For the text-containing cell, return its midpoint in [X, Y] coordinate format. 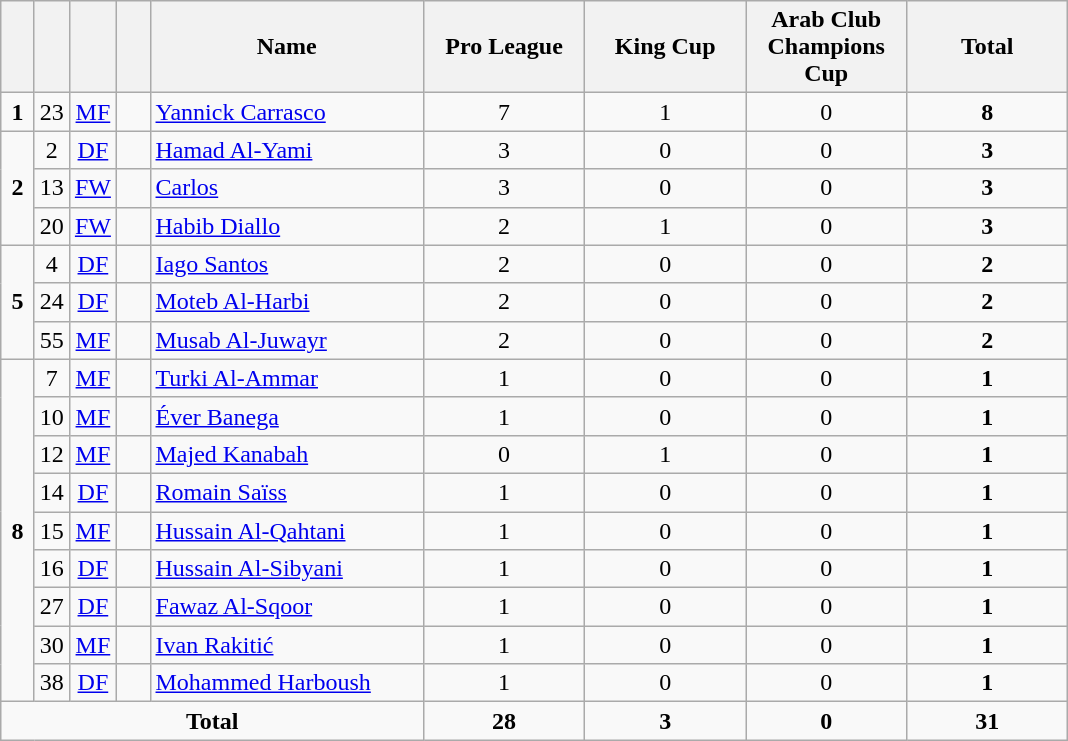
Romain Saïss [287, 492]
27 [52, 607]
Majed Kanabah [287, 454]
Hussain Al-Qahtani [287, 531]
24 [52, 302]
Iago Santos [287, 264]
10 [52, 416]
King Cup [666, 47]
Mohammed Harboush [287, 683]
Yannick Carrasco [287, 112]
23 [52, 112]
Carlos [287, 188]
Moteb Al-Harbi [287, 302]
Ivan Rakitić [287, 645]
15 [52, 531]
12 [52, 454]
20 [52, 226]
Fawaz Al-Sqoor [287, 607]
Hussain Al-Sibyani [287, 569]
14 [52, 492]
Hamad Al-Yami [287, 150]
28 [504, 721]
30 [52, 645]
5 [18, 302]
Arab Club Champions Cup [826, 47]
Musab Al-Juwayr [287, 340]
Habib Diallo [287, 226]
Éver Banega [287, 416]
31 [988, 721]
38 [52, 683]
4 [52, 264]
55 [52, 340]
16 [52, 569]
13 [52, 188]
Turki Al-Ammar [287, 378]
Pro League [504, 47]
Name [287, 47]
